Return the (x, y) coordinate for the center point of the cell that contains the specified text.  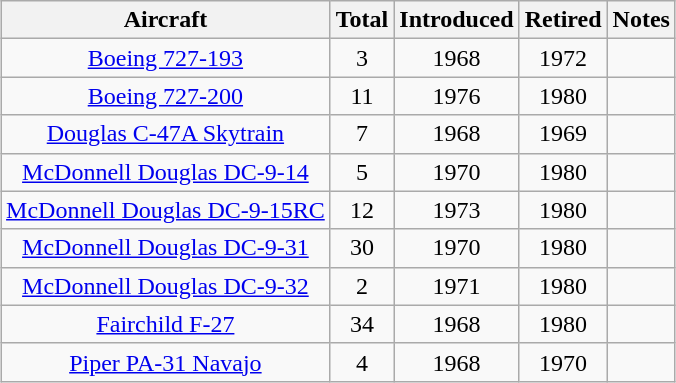
5 (362, 172)
1972 (563, 58)
Douglas C-47A Skytrain (166, 134)
12 (362, 210)
Fairchild F-27 (166, 324)
Retired (563, 20)
Boeing 727-200 (166, 96)
1973 (456, 210)
McDonnell Douglas DC-9-14 (166, 172)
McDonnell Douglas DC-9-32 (166, 286)
Introduced (456, 20)
Total (362, 20)
1969 (563, 134)
1971 (456, 286)
Piper PA-31 Navajo (166, 362)
7 (362, 134)
McDonnell Douglas DC-9-31 (166, 248)
Boeing 727-193 (166, 58)
3 (362, 58)
1976 (456, 96)
34 (362, 324)
11 (362, 96)
Aircraft (166, 20)
McDonnell Douglas DC-9-15RC (166, 210)
Notes (641, 20)
30 (362, 248)
4 (362, 362)
2 (362, 286)
